Pinpoint the cell where the given text exists, returning its [x, y] midpoint coordinate. 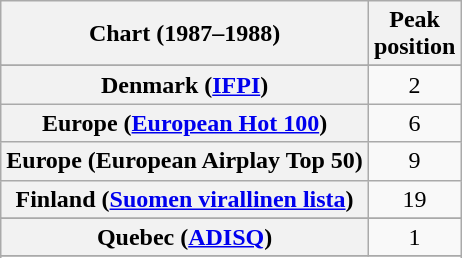
19 [414, 199]
Peakposition [414, 34]
9 [414, 161]
Finland (Suomen virallinen lista) [185, 199]
1 [414, 237]
Europe (European Airplay Top 50) [185, 161]
Quebec (ADISQ) [185, 237]
Denmark (IFPI) [185, 85]
2 [414, 85]
Chart (1987–1988) [185, 34]
6 [414, 123]
Europe (European Hot 100) [185, 123]
